Identify which cell holds the provided text, then report its [X, Y] central coordinate. 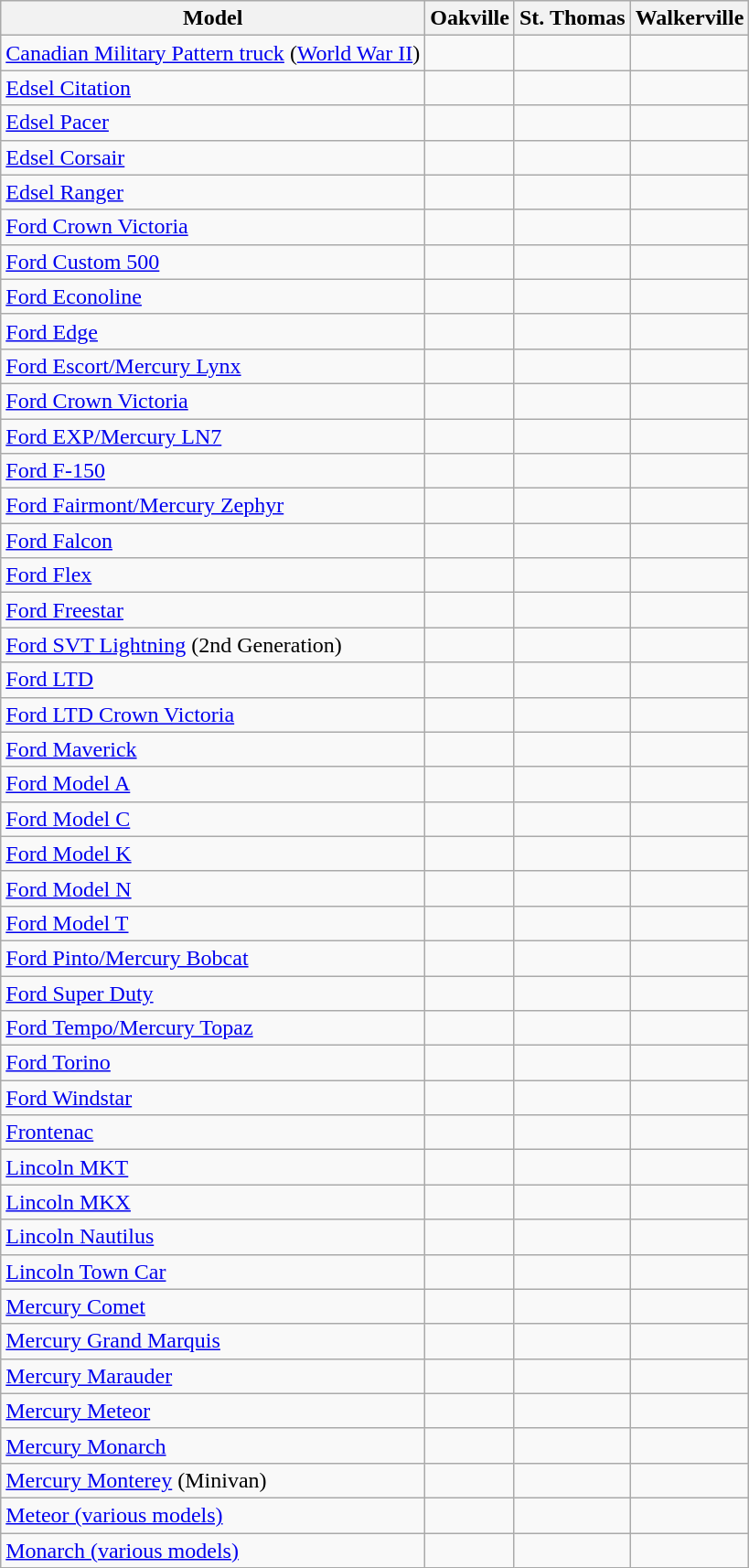
Ford LTD [213, 680]
Ford Fairmont/Mercury Zephyr [213, 506]
Ford Freestar [213, 610]
Monarch (various models) [213, 1551]
Mercury Comet [213, 1306]
Lincoln Town Car [213, 1272]
Ford Maverick [213, 749]
Ford Custom 500 [213, 262]
Canadian Military Pattern truck (World War II) [213, 53]
Ford Tempo/Mercury Topaz [213, 1028]
Mercury Marauder [213, 1376]
Ford Torino [213, 1063]
Ford Super Duty [213, 993]
St. Thomas [572, 18]
Ford Pinto/Mercury Bobcat [213, 958]
Ford LTD Crown Victoria [213, 714]
Edsel Pacer [213, 123]
Oakville [470, 18]
Ford SVT Lightning (2nd Generation) [213, 645]
Edsel Citation [213, 88]
Ford Falcon [213, 541]
Lincoln MKX [213, 1202]
Walkerville [690, 18]
Ford Econoline [213, 296]
Ford F-150 [213, 471]
Edsel Corsair [213, 157]
Ford EXP/Mercury LN7 [213, 436]
Frontenac [213, 1133]
Mercury Monarch [213, 1445]
Mercury Grand Marquis [213, 1341]
Ford Flex [213, 575]
Ford Model K [213, 854]
Mercury Meteor [213, 1411]
Lincoln MKT [213, 1167]
Ford Model T [213, 923]
Ford Escort/Mercury Lynx [213, 366]
Ford Model C [213, 819]
Ford Edge [213, 331]
Mercury Monterey (Minivan) [213, 1480]
Ford Windstar [213, 1098]
Ford Model A [213, 784]
Lincoln Nautilus [213, 1237]
Edsel Ranger [213, 192]
Ford Model N [213, 888]
Model [213, 18]
Meteor (various models) [213, 1515]
